Search for the cell housing the specified text and yield its [X, Y] center coordinate. 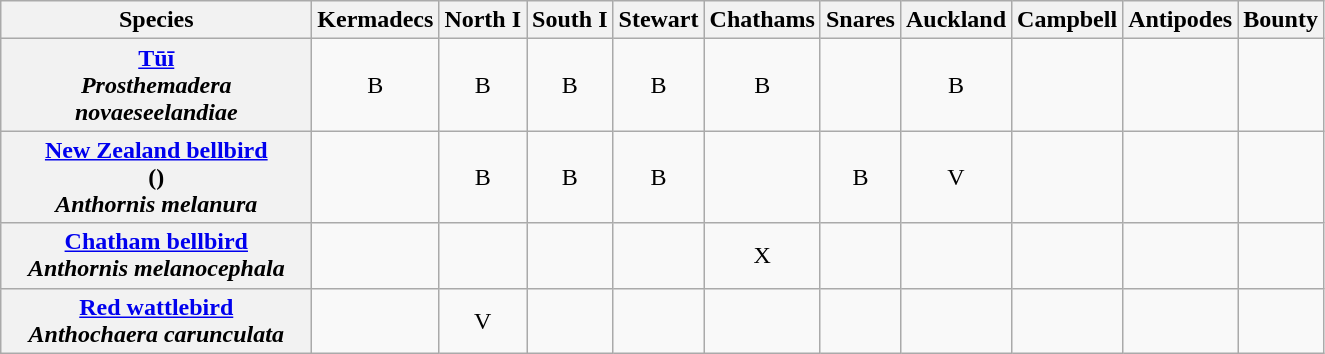
Kermadecs [376, 20]
Red wattlebirdAnthochaera carunculata [156, 320]
North I [483, 20]
South I [570, 20]
Campbell [1068, 20]
New Zealand bellbird()Anthornis melanura [156, 177]
Chathams [762, 20]
Snares [860, 20]
Auckland [956, 20]
Bounty [1281, 20]
TūīProsthemadera novaeseelandiae [156, 85]
Chatham bellbirdAnthornis melanocephala [156, 256]
Stewart [658, 20]
X [762, 256]
Species [156, 20]
Antipodes [1180, 20]
